From the cell containing the given text, extract its center point as (x, y) coordinate. 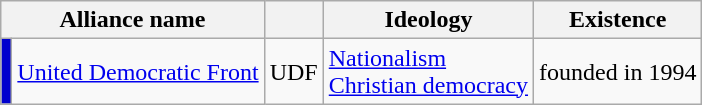
United Democratic Front (138, 72)
Alliance name (132, 20)
Existence (618, 20)
Ideology (428, 20)
UDF (294, 72)
founded in 1994 (618, 72)
NationalismChristian democracy (428, 72)
